Determine the (X, Y) coordinate at the center of the cell enclosing the given text.  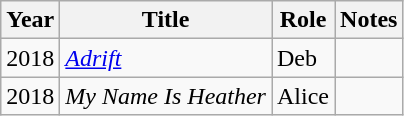
Title (166, 20)
Year (30, 20)
Adrift (166, 58)
My Name Is Heather (166, 96)
Deb (304, 58)
Notes (369, 20)
Role (304, 20)
Alice (304, 96)
